Determine the [x, y] coordinate at the center of the cell enclosing the given text.  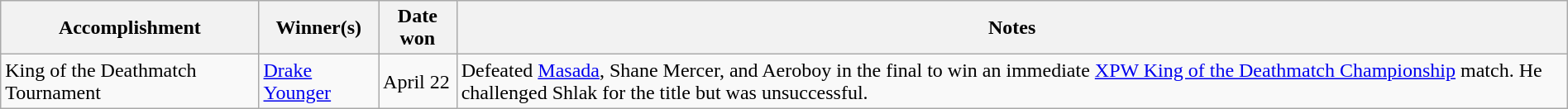
Notes [1012, 28]
Winner(s) [319, 28]
April 22 [418, 81]
Drake Younger [319, 81]
Accomplishment [130, 28]
King of the Deathmatch Tournament [130, 81]
Date won [418, 28]
